Detect which cell encompasses the target text, then output its [x, y] center coordinate. 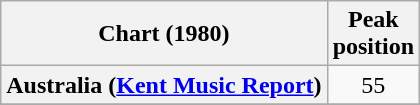
55 [373, 85]
Peakposition [373, 34]
Australia (Kent Music Report) [164, 85]
Chart (1980) [164, 34]
